Capture the cell that displays the provided text and extract its (X, Y) central coordinate. 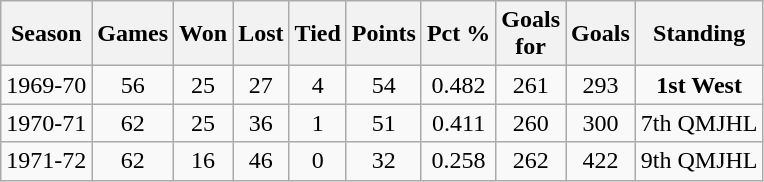
300 (601, 123)
260 (531, 123)
Points (384, 34)
1971-72 (46, 161)
Standing (699, 34)
27 (261, 85)
261 (531, 85)
36 (261, 123)
Goals (601, 34)
9th QMJHL (699, 161)
56 (133, 85)
32 (384, 161)
Pct % (458, 34)
Season (46, 34)
16 (204, 161)
262 (531, 161)
Won (204, 34)
7th QMJHL (699, 123)
0.482 (458, 85)
4 (318, 85)
54 (384, 85)
51 (384, 123)
1st West (699, 85)
Tied (318, 34)
Goalsfor (531, 34)
0.411 (458, 123)
293 (601, 85)
0 (318, 161)
0.258 (458, 161)
1 (318, 123)
1970-71 (46, 123)
422 (601, 161)
1969-70 (46, 85)
46 (261, 161)
Games (133, 34)
Lost (261, 34)
